Return [x, y] of the center of cell containing provided text 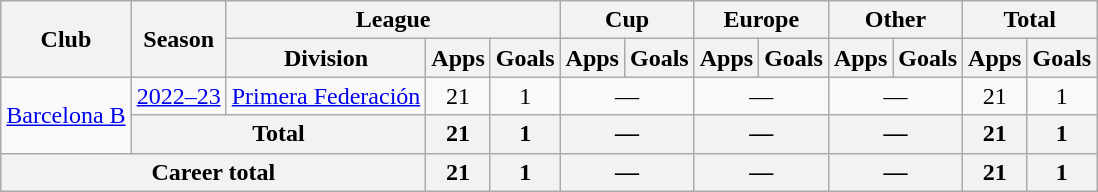
League [393, 20]
Career total [214, 172]
Cup [627, 20]
Barcelona B [66, 115]
Club [66, 39]
Season [178, 39]
Other [895, 20]
Europe [761, 20]
Primera Federación [326, 96]
2022–23 [178, 96]
Division [326, 58]
